Provide the [x, y] coordinate of the cell's center where the given text is located.  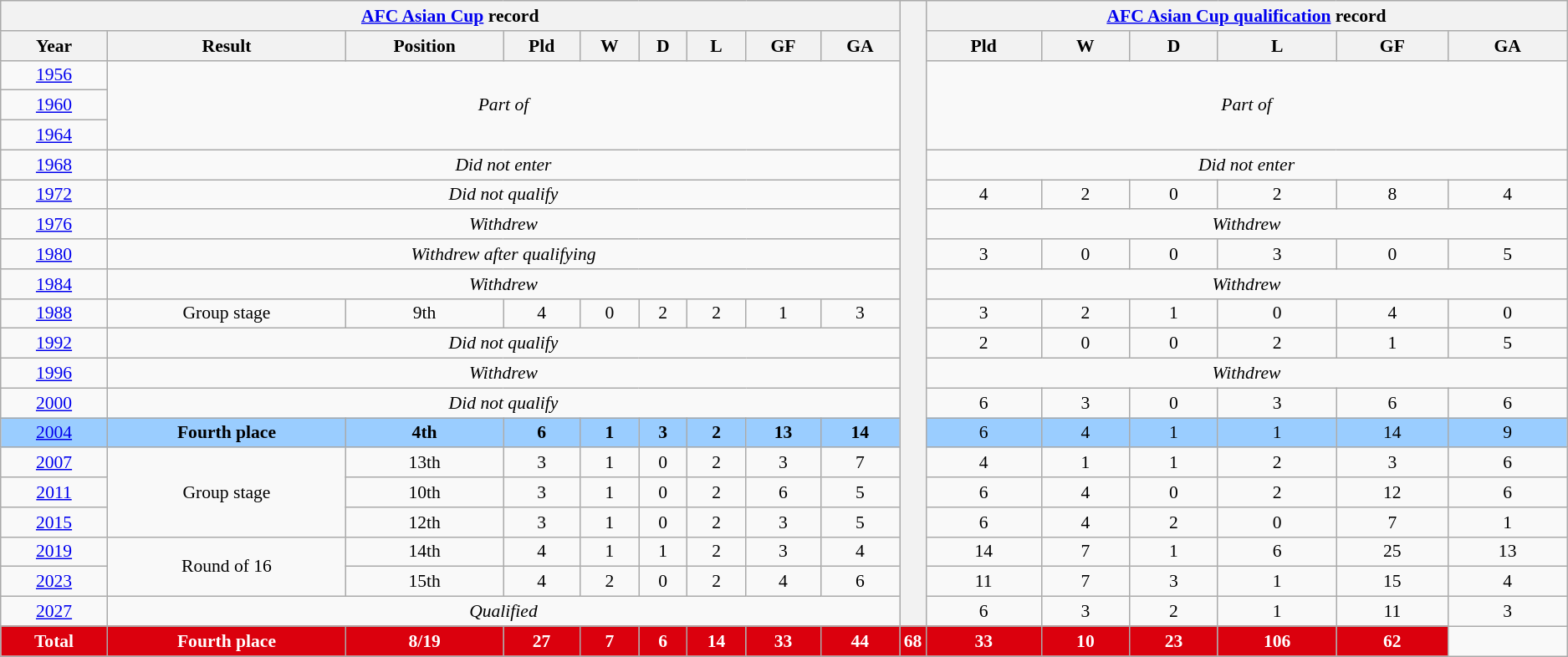
27 [542, 641]
68 [913, 641]
8 [1392, 195]
4th [425, 433]
12th [425, 522]
1968 [54, 165]
1964 [54, 135]
23 [1174, 641]
44 [860, 641]
2019 [54, 552]
Withdrew after qualifying [503, 254]
14th [425, 552]
15 [1392, 582]
2007 [54, 463]
1956 [54, 75]
15th [425, 582]
1992 [54, 344]
62 [1392, 641]
2000 [54, 403]
12 [1392, 492]
2011 [54, 492]
25 [1392, 552]
Qualified [503, 612]
1984 [54, 284]
106 [1277, 641]
1980 [54, 254]
8/19 [425, 641]
1960 [54, 105]
AFC Asian Cup record [450, 16]
AFC Asian Cup qualification record [1246, 16]
1976 [54, 225]
2023 [54, 582]
2004 [54, 433]
10 [1085, 641]
Total [54, 641]
Result [226, 46]
1972 [54, 195]
Year [54, 46]
Position [425, 46]
1996 [54, 374]
10th [425, 492]
2027 [54, 612]
Round of 16 [226, 567]
2015 [54, 522]
13th [425, 463]
9th [425, 313]
1988 [54, 313]
9 [1508, 433]
